Search for the cell housing the specified text and yield its [x, y] center coordinate. 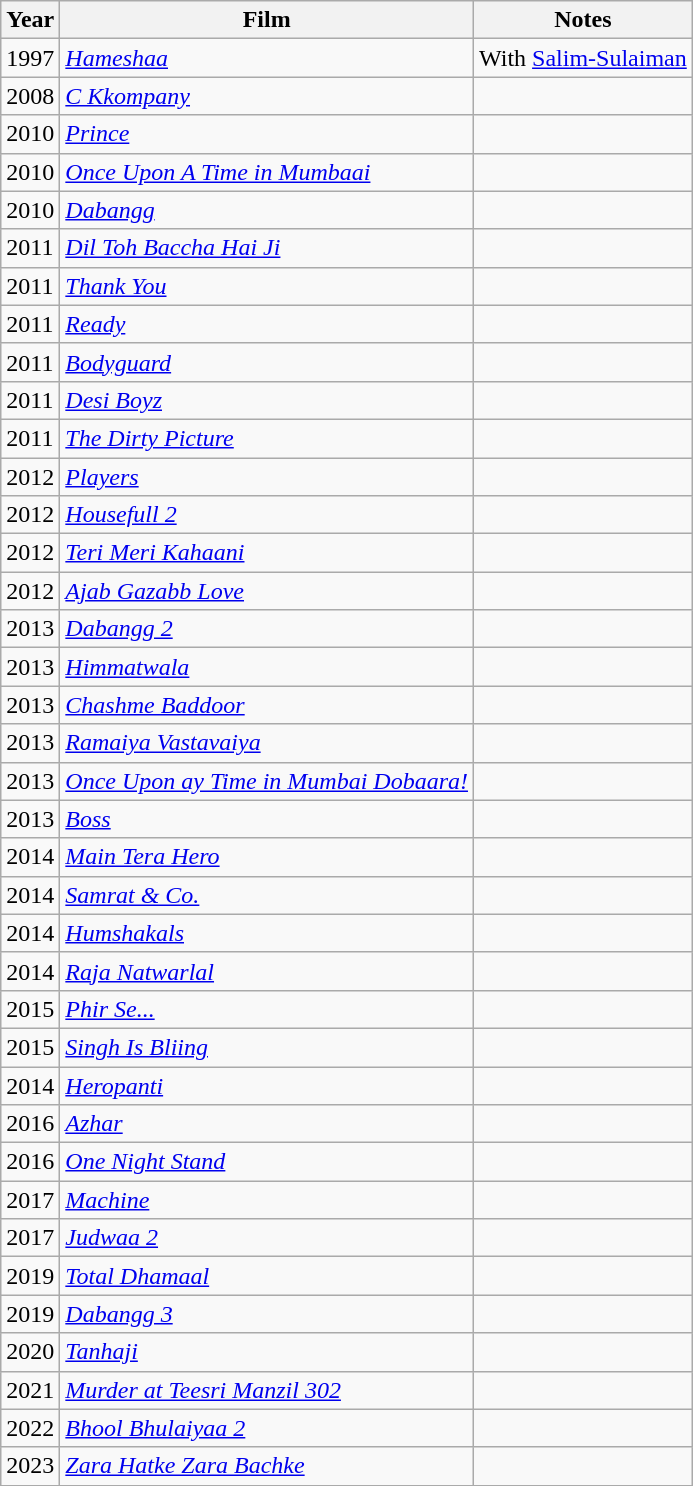
2020 [30, 1352]
Bodyguard [267, 362]
Samrat & Co. [267, 895]
2023 [30, 1466]
Total Dhamaal [267, 1276]
2022 [30, 1428]
Ajab Gazabb Love [267, 591]
Once Upon A Time in Mumbaai [267, 172]
With Salim-Sulaiman [584, 58]
Dabangg [267, 210]
Chashme Baddoor [267, 705]
Heropanti [267, 1085]
Ready [267, 324]
Dil Toh Baccha Hai Ji [267, 248]
Phir Se... [267, 1009]
Tanhaji [267, 1352]
Himmatwala [267, 667]
Thank You [267, 286]
Humshakals [267, 933]
Judwaa 2 [267, 1238]
Boss [267, 819]
Once Upon ay Time in Mumbai Dobaara! [267, 781]
Year [30, 20]
Machine [267, 1200]
2021 [30, 1390]
Azhar [267, 1124]
Desi Boyz [267, 400]
Ramaiya Vastavaiya [267, 743]
1997 [30, 58]
Zara Hatke Zara Bachke [267, 1466]
Film [267, 20]
The Dirty Picture [267, 438]
Dabangg 3 [267, 1314]
Hameshaa [267, 58]
Housefull 2 [267, 515]
Players [267, 477]
Murder at Teesri Manzil 302 [267, 1390]
C Kkompany [267, 96]
Notes [584, 20]
Bhool Bhulaiyaa 2 [267, 1428]
Main Tera Hero [267, 857]
Singh Is Bliing [267, 1047]
Raja Natwarlal [267, 971]
2008 [30, 96]
One Night Stand [267, 1162]
Teri Meri Kahaani [267, 553]
Dabangg 2 [267, 629]
Prince [267, 134]
